Find where the given text appears and provide that cell's center as (x, y) coordinate. 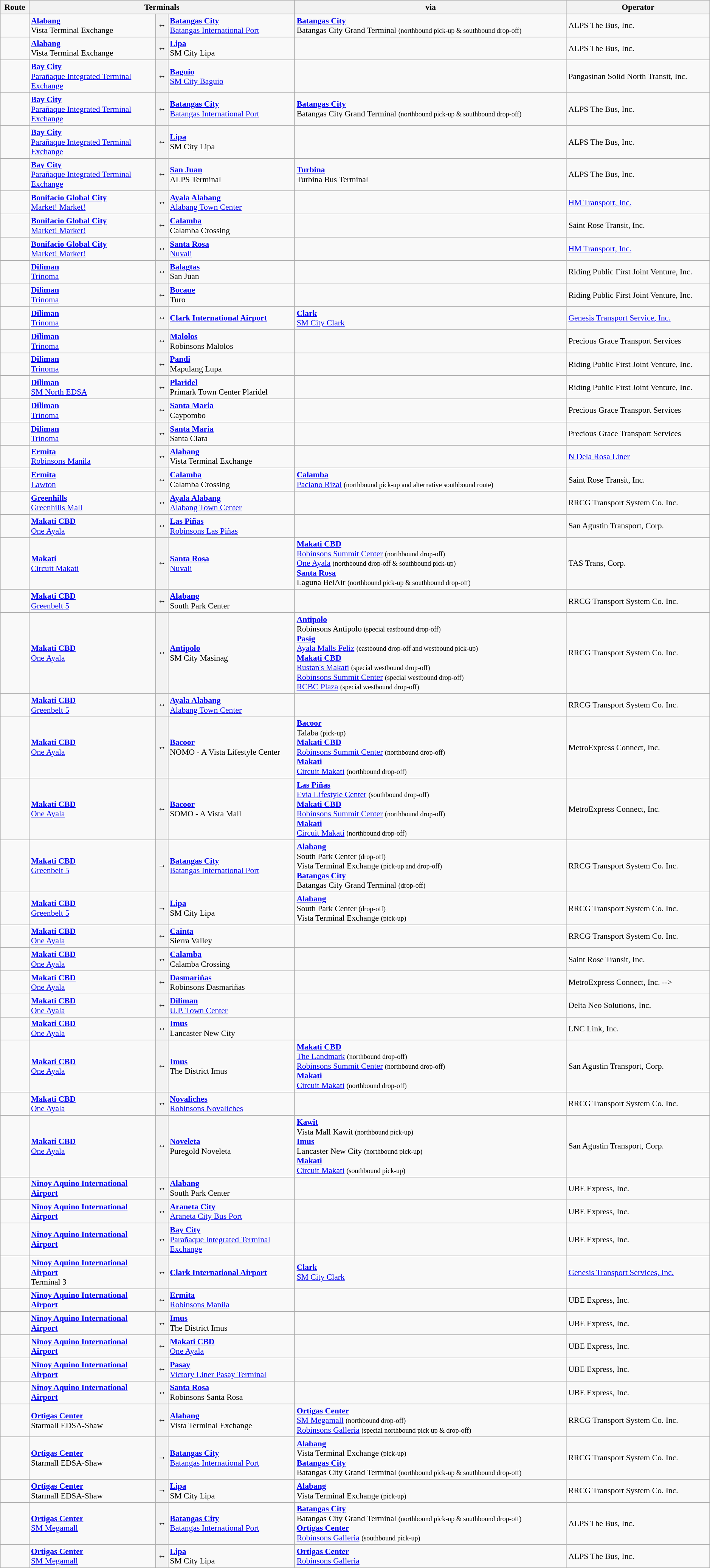
Makati CBDThe Landmark (northbound drop-off)Robinsons Summit Center (northbound drop-off)MakatiCircuit Makati (northbound drop-off) (431, 1066)
AlabangSouth Park Center (drop-off)Vista Terminal Exchange (pick-up) (431, 909)
BaguioSM City Baguio (231, 76)
BacoorNOMO - A Vista Lifestyle Center (231, 748)
AntipoloSM City Masinag (231, 653)
BocaueTuro (231, 295)
CaintaSierra Valley (231, 936)
KawitVista Mall Kawit (northbound pick-up)ImusLancaster New City (northbound pick-up)MakatiCircuit Makati (southbound pick-up) (431, 1146)
ErmitaLawton (92, 480)
MalolosRobinsons Malolos (231, 341)
AlabangVista Terminal Exchange (pick-up)Batangas CityBatangas City Grand Terminal (northbound pick-up & southbound drop-off) (431, 1458)
NoveletaPuregold Noveleta (231, 1146)
Ortigas CenterSM Megamall (northbound drop-off) Robinsons Galleria (special northbound pick up & drop-off) (431, 1421)
Pangasinan Solid North Transit, Inc. (638, 76)
DasmariñasRobinsons Dasmariñas (231, 983)
AlabangVista Terminal Exchange (pick-up) (431, 1491)
MakatiCircuit Makati (92, 563)
Ortigas CenterRobinsons Galleria (431, 1556)
Batangas CityBatangas City Grand Terminal (northbound pick-up & southbound drop-off)Ortigas CenterRobinsons Galleria (southbound pick-up) (431, 1523)
Operator (638, 7)
MetroExpress Connect, Inc. --> (638, 983)
Santa MariaSanta Clara (231, 434)
Genesis Transport Service, Inc. (638, 318)
via (431, 7)
NovalichesRobinsons Novaliches (231, 1104)
GreenhillsGreenhills Mall (92, 503)
PasayVictory Liner Pasay Terminal (231, 1370)
BalagtasSan Juan (231, 272)
AlabangSouth Park Center (drop-off)Vista Terminal Exchange (pick-up and drop-off)Batangas CityBatangas City Grand Terminal (drop-off) (431, 866)
Santa MariaCaypombo (231, 410)
Araneta CityAraneta City Bus Port (231, 1212)
DilimanSM North EDSA (92, 388)
CalambaPaciano Rizal (northbound pick-up and alternative southbound route) (431, 480)
Santa RosaRobinsons Santa Rosa (231, 1392)
BacoorSOMO - A Vista Mall (231, 810)
LNC Link, Inc. (638, 1029)
Las PiñasEvia Lifestyle Center (southbound drop-off)Makati CBDRobinsons Summit Center (northbound drop-off)MakatiCircuit Makati (northbound drop-off) (431, 810)
PandiMapulang Lupa (231, 364)
Ninoy Aquino International AirportTerminal 3 (92, 1272)
ImusLancaster New City (231, 1029)
Terminals (162, 7)
Genesis Transport Services, Inc. (638, 1272)
Route (15, 7)
Delta Neo Solutions, Inc. (638, 1005)
BacoorTalaba (pick-up)Makati CBDRobinsons Summit Center (northbound drop-off)MakatiCircuit Makati (northbound drop-off) (431, 748)
PlaridelPrimark Town Center Plaridel (231, 388)
N Dela Rosa Liner (638, 457)
TAS Trans, Corp. (638, 563)
TurbinaTurbina Bus Terminal (431, 175)
Las PiñasRobinsons Las Piñas (231, 526)
DilimanU.P. Town Center (231, 1005)
San JuanALPS Terminal (231, 175)
